Scan for the cell matching the given text and deliver its [X, Y] coordinate at center. 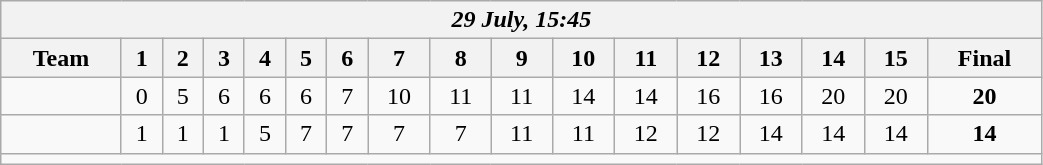
15 [896, 58]
8 [460, 58]
4 [264, 58]
29 July, 15:45 [522, 20]
0 [142, 96]
13 [771, 58]
2 [182, 58]
Team [61, 58]
3 [224, 58]
9 [522, 58]
Final [984, 58]
